Find where the given text appears and provide that cell's center as [X, Y] coordinate. 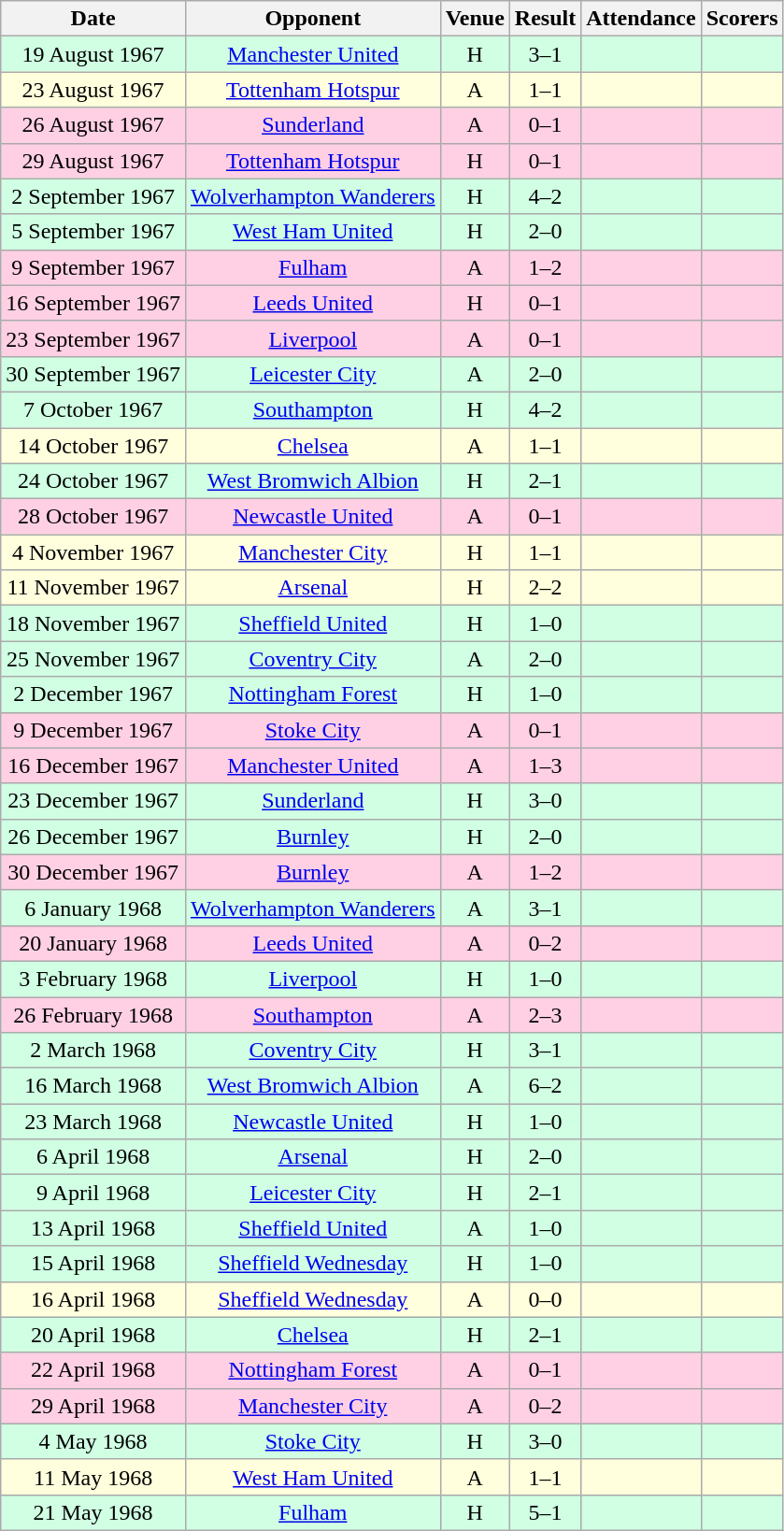
Result [545, 19]
2 December 1967 [93, 694]
23 September 1967 [93, 338]
30 September 1967 [93, 374]
4 November 1967 [93, 552]
25 November 1967 [93, 659]
7 October 1967 [93, 409]
23 August 1967 [93, 90]
26 August 1967 [93, 125]
19 August 1967 [93, 54]
23 March 1968 [93, 1122]
21 May 1968 [93, 1512]
15 April 1968 [93, 1264]
9 December 1967 [93, 730]
Date [93, 19]
16 April 1968 [93, 1299]
20 April 1968 [93, 1335]
1–3 [545, 765]
23 December 1967 [93, 801]
Opponent [312, 19]
29 August 1967 [93, 161]
22 April 1968 [93, 1370]
24 October 1967 [93, 481]
6 January 1968 [93, 908]
3 February 1968 [93, 979]
14 October 1967 [93, 446]
Scorers [742, 19]
Venue [475, 19]
5 September 1967 [93, 232]
Attendance [641, 19]
9 September 1967 [93, 267]
13 April 1968 [93, 1228]
5–1 [545, 1512]
11 May 1968 [93, 1477]
9 April 1968 [93, 1193]
16 March 1968 [93, 1086]
0–0 [545, 1299]
18 November 1967 [93, 623]
30 December 1967 [93, 872]
26 February 1968 [93, 1014]
29 April 1968 [93, 1406]
6 April 1968 [93, 1157]
2 September 1967 [93, 196]
20 January 1968 [93, 943]
2–3 [545, 1014]
2 March 1968 [93, 1051]
26 December 1967 [93, 837]
6–2 [545, 1086]
4 May 1968 [93, 1441]
11 November 1967 [93, 588]
16 December 1967 [93, 765]
28 October 1967 [93, 517]
16 September 1967 [93, 303]
2–2 [545, 588]
